Locate the cell with the specified text and output its (X, Y) center coordinate. 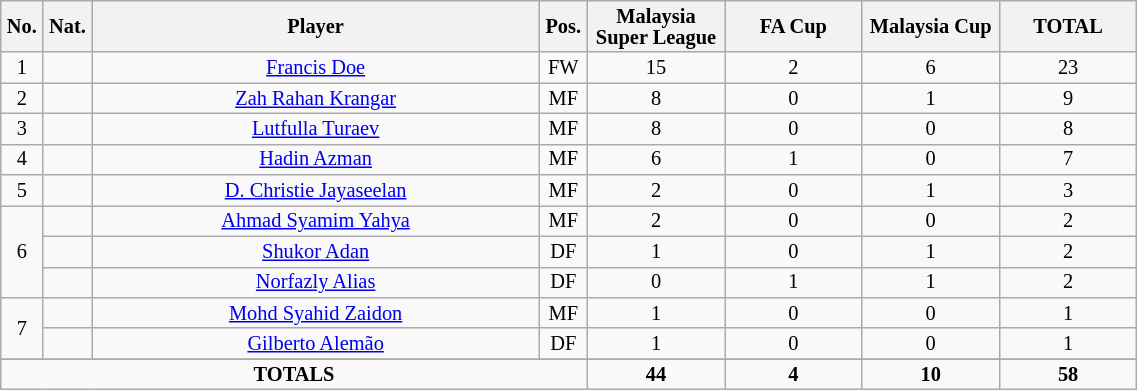
15 (656, 68)
Francis Doe (316, 68)
44 (656, 374)
Zah Rahan Krangar (316, 98)
D. Christie Jayaseelan (316, 190)
No. (22, 26)
9 (1068, 98)
Ahmad Syamim Yahya (316, 220)
Nat. (68, 26)
23 (1068, 68)
Hadin Azman (316, 160)
Lutfulla Turaev (316, 128)
Gilberto Alemão (316, 344)
Shukor Adan (316, 252)
FW (563, 68)
TOTAL (1068, 26)
FA Cup (794, 26)
Malaysia Cup (930, 26)
10 (930, 374)
58 (1068, 374)
Pos. (563, 26)
Malaysia Super League (656, 26)
Norfazly Alias (316, 282)
Mohd Syahid Zaidon (316, 312)
TOTALS (294, 374)
Player (316, 26)
5 (22, 190)
